Provide the (X, Y) coordinate of the cell's center where the given text is located.  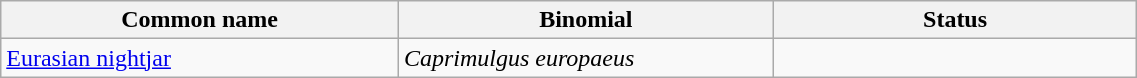
Eurasian nightjar (200, 58)
Binomial (586, 20)
Caprimulgus europaeus (586, 58)
Common name (200, 20)
Status (955, 20)
